Output the [X, Y] coordinate of the center of the cell containing the given text.  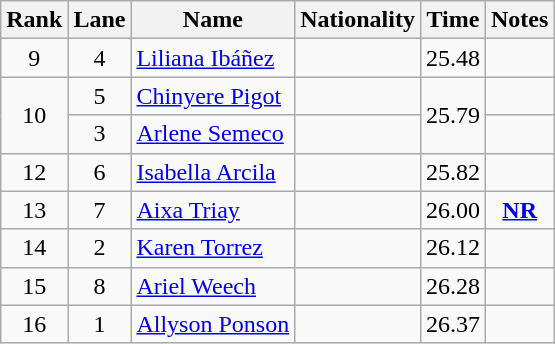
2 [100, 248]
Rank [34, 20]
14 [34, 248]
15 [34, 286]
Time [452, 20]
Allyson Ponson [213, 324]
1 [100, 324]
26.00 [452, 210]
16 [34, 324]
Nationality [358, 20]
5 [100, 96]
Isabella Arcila [213, 172]
Chinyere Pigot [213, 96]
Notes [519, 20]
Arlene Semeco [213, 134]
Karen Torrez [213, 248]
Liliana Ibáñez [213, 58]
25.82 [452, 172]
Ariel Weech [213, 286]
13 [34, 210]
26.37 [452, 324]
25.48 [452, 58]
NR [519, 210]
Lane [100, 20]
Aixa Triay [213, 210]
4 [100, 58]
12 [34, 172]
3 [100, 134]
Name [213, 20]
7 [100, 210]
25.79 [452, 115]
9 [34, 58]
6 [100, 172]
26.28 [452, 286]
26.12 [452, 248]
8 [100, 286]
10 [34, 115]
